Provide the [x, y] coordinate of the cell's center where the given text is located.  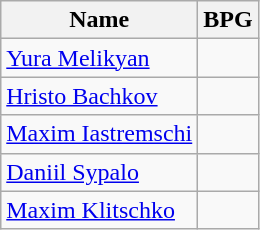
BPG [228, 20]
Maxim Iastremschi [100, 134]
Name [100, 20]
Daniil Sypalo [100, 172]
Maxim Klitschko [100, 210]
Hristo Bachkov [100, 96]
Yura Melikyan [100, 58]
